Detect which cell encompasses the target text, then output its [X, Y] center coordinate. 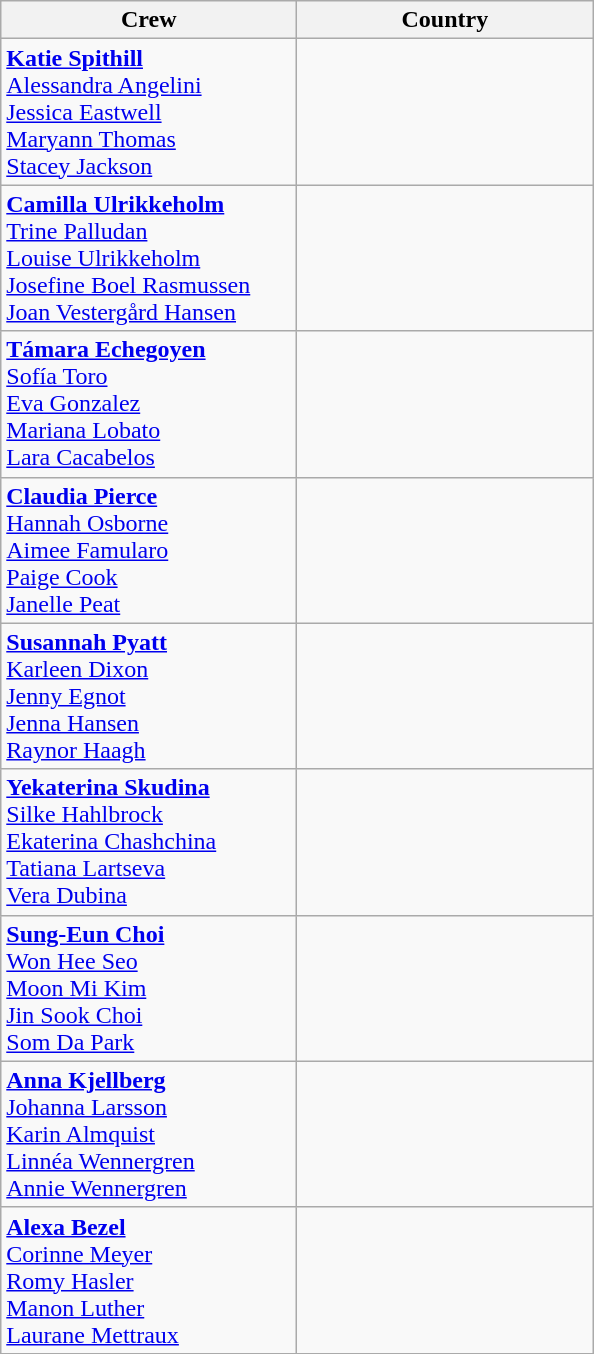
Anna KjellbergJohanna LarssonKarin AlmquistLinnéa WennergrenAnnie Wennergren [149, 1134]
Camilla UlrikkeholmTrine PalludanLouise UlrikkeholmJosefine Boel RasmussenJoan Vestergård Hansen [149, 258]
Country [445, 20]
Crew [149, 20]
Katie SpithillAlessandra AngeliniJessica EastwellMaryann ThomasStacey Jackson [149, 112]
Yekaterina SkudinaSilke HahlbrockEkaterina ChashchinaTatiana LartsevaVera Dubina [149, 842]
Claudia PierceHannah OsborneAimee FamularoPaige CookJanelle Peat [149, 550]
Támara EchegoyenSofía ToroEva GonzalezMariana LobatoLara Cacabelos [149, 404]
Alexa BezelCorinne MeyerRomy HaslerManon LutherLaurane Mettraux [149, 1280]
Sung-Eun ChoiWon Hee SeoMoon Mi KimJin Sook ChoiSom Da Park [149, 988]
Susannah PyattKarleen DixonJenny EgnotJenna HansenRaynor Haagh [149, 696]
